Detect which cell encompasses the target text, then output its [X, Y] center coordinate. 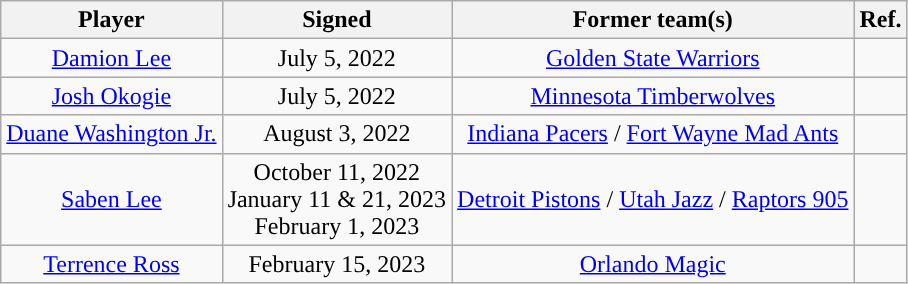
Minnesota Timberwolves [653, 96]
February 15, 2023 [336, 264]
Detroit Pistons / Utah Jazz / Raptors 905 [653, 199]
Saben Lee [112, 199]
August 3, 2022 [336, 134]
Orlando Magic [653, 264]
Duane Washington Jr. [112, 134]
Indiana Pacers / Fort Wayne Mad Ants [653, 134]
Signed [336, 20]
October 11, 2022January 11 & 21, 2023February 1, 2023 [336, 199]
Ref. [880, 20]
Golden State Warriors [653, 58]
Former team(s) [653, 20]
Josh Okogie [112, 96]
Terrence Ross [112, 264]
Damion Lee [112, 58]
Player [112, 20]
